Scan for the cell matching the given text and deliver its (x, y) coordinate at center. 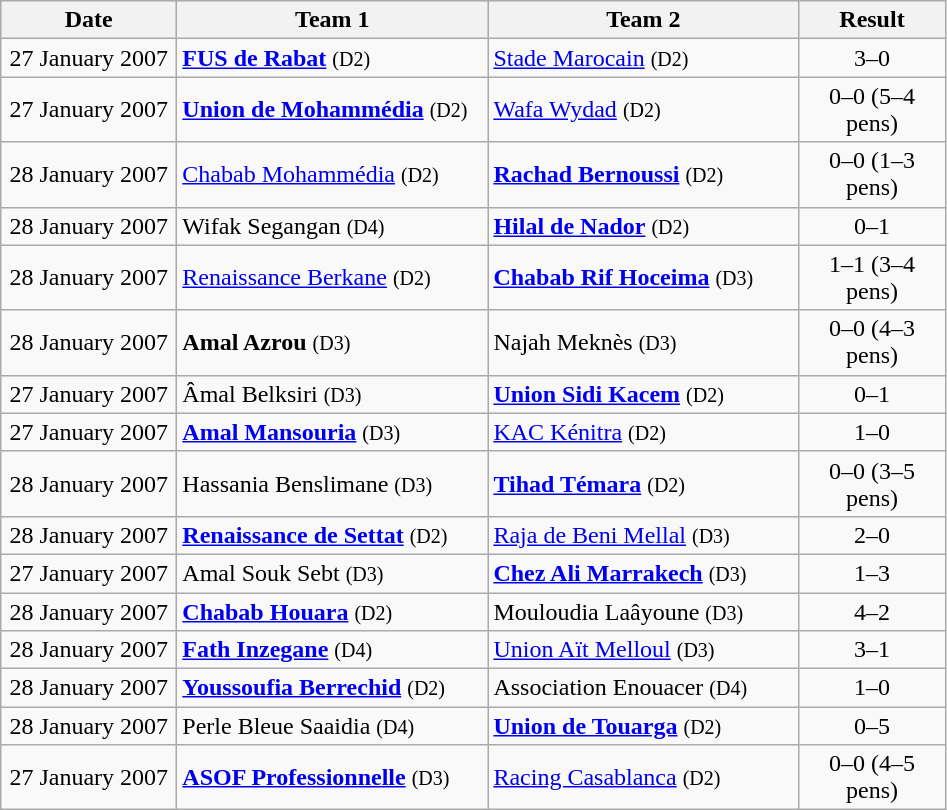
Chez Ali Marrakech (D3) (644, 573)
0–0 (4–5 pens) (872, 778)
3–0 (872, 58)
0–0 (4–3 pens) (872, 342)
Fath Inzegane (D4) (332, 650)
Team 1 (332, 20)
Âmal Belksiri (D3) (332, 394)
KAC Kénitra (D2) (644, 432)
ASOF Professionnelle (D3) (332, 778)
Amal Souk Sebt (D3) (332, 573)
Chabab Rif Hoceima (D3) (644, 278)
Najah Meknès (D3) (644, 342)
Date (89, 20)
Union Sidi Kacem (D2) (644, 394)
Hilal de Nador (D2) (644, 226)
Renaissance de Settat (D2) (332, 535)
Union de Touarga (D2) (644, 726)
Amal Azrou (D3) (332, 342)
Wifak Segangan (D4) (332, 226)
FUS de Rabat (D2) (332, 58)
3–1 (872, 650)
Union de Mohammédia (D2) (332, 110)
Mouloudia Laâyoune (D3) (644, 611)
0–0 (3–5 pens) (872, 484)
0–0 (1–3 pens) (872, 174)
Association Enouacer (D4) (644, 688)
Chabab Mohammédia (D2) (332, 174)
0–0 (5–4 pens) (872, 110)
Raja de Beni Mellal (D3) (644, 535)
Amal Mansouria (D3) (332, 432)
Tihad Témara (D2) (644, 484)
Union Aït Melloul (D3) (644, 650)
4–2 (872, 611)
Chabab Houara (D2) (332, 611)
Perle Bleue Saaidia (D4) (332, 726)
Youssoufia Berrechid (D2) (332, 688)
2–0 (872, 535)
Renaissance Berkane (D2) (332, 278)
0–5 (872, 726)
Stade Marocain (D2) (644, 58)
Wafa Wydad (D2) (644, 110)
Team 2 (644, 20)
Rachad Bernoussi (D2) (644, 174)
Result (872, 20)
1–3 (872, 573)
Hassania Benslimane (D3) (332, 484)
1–1 (3–4 pens) (872, 278)
Racing Casablanca (D2) (644, 778)
